Determine the (x, y) coordinate at the center of the cell enclosing the given text.  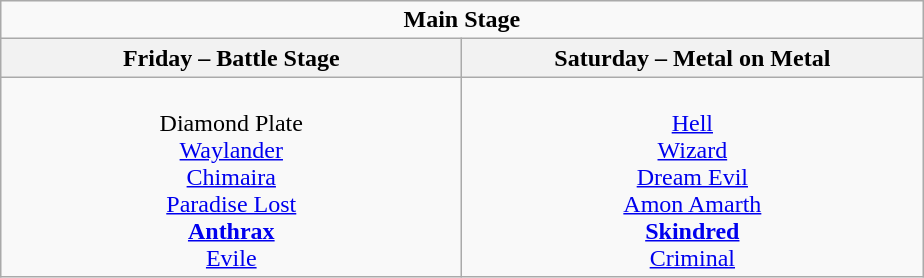
Saturday – Metal on Metal (692, 58)
Diamond Plate Waylander Chimaira Paradise Lost Anthrax Evile (232, 177)
Hell Wizard Dream Evil Amon Amarth Skindred Criminal (692, 177)
Main Stage (462, 20)
Friday – Battle Stage (232, 58)
